Locate the cell with the specified text and output its [x, y] center coordinate. 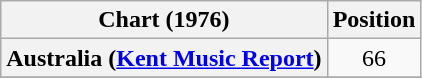
Australia (Kent Music Report) [164, 58]
66 [374, 58]
Position [374, 20]
Chart (1976) [164, 20]
